Detect which cell encompasses the target text, then output its [x, y] center coordinate. 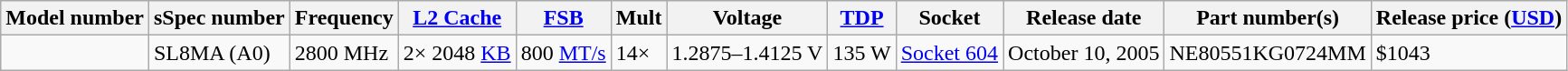
Voltage [747, 18]
Socket [949, 18]
2× 2048 KB [457, 53]
1.2875–1.4125 V [747, 53]
FSB [563, 18]
sSpec number [219, 18]
800 MT/s [563, 53]
Part number(s) [1268, 18]
Model number [75, 18]
October 10, 2005 [1084, 53]
Release price (USD) [1468, 18]
14× [639, 53]
Frequency [344, 18]
TDP [861, 18]
2800 MHz [344, 53]
Socket 604 [949, 53]
$1043 [1468, 53]
NE80551KG0724MM [1268, 53]
135 W [861, 53]
SL8MA (A0) [219, 53]
L2 Cache [457, 18]
Mult [639, 18]
Release date [1084, 18]
